From the cell containing the given text, extract its center point as (x, y) coordinate. 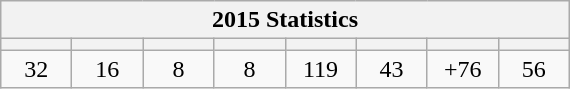
56 (534, 69)
16 (108, 69)
2015 Statistics (285, 20)
119 (320, 69)
32 (36, 69)
43 (392, 69)
+76 (462, 69)
